Find where the given text appears and provide that cell's center as [x, y] coordinate. 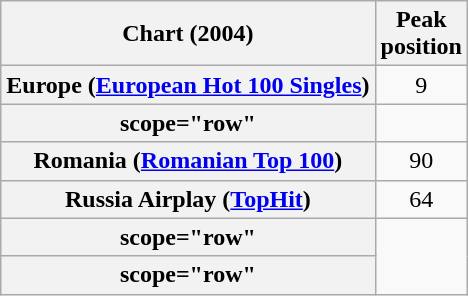
Romania (Romanian Top 100) [188, 161]
Russia Airplay (TopHit) [188, 199]
64 [421, 199]
9 [421, 85]
90 [421, 161]
Chart (2004) [188, 34]
Europe (European Hot 100 Singles) [188, 85]
Peakposition [421, 34]
